Detect which cell encompasses the target text, then output its (x, y) center coordinate. 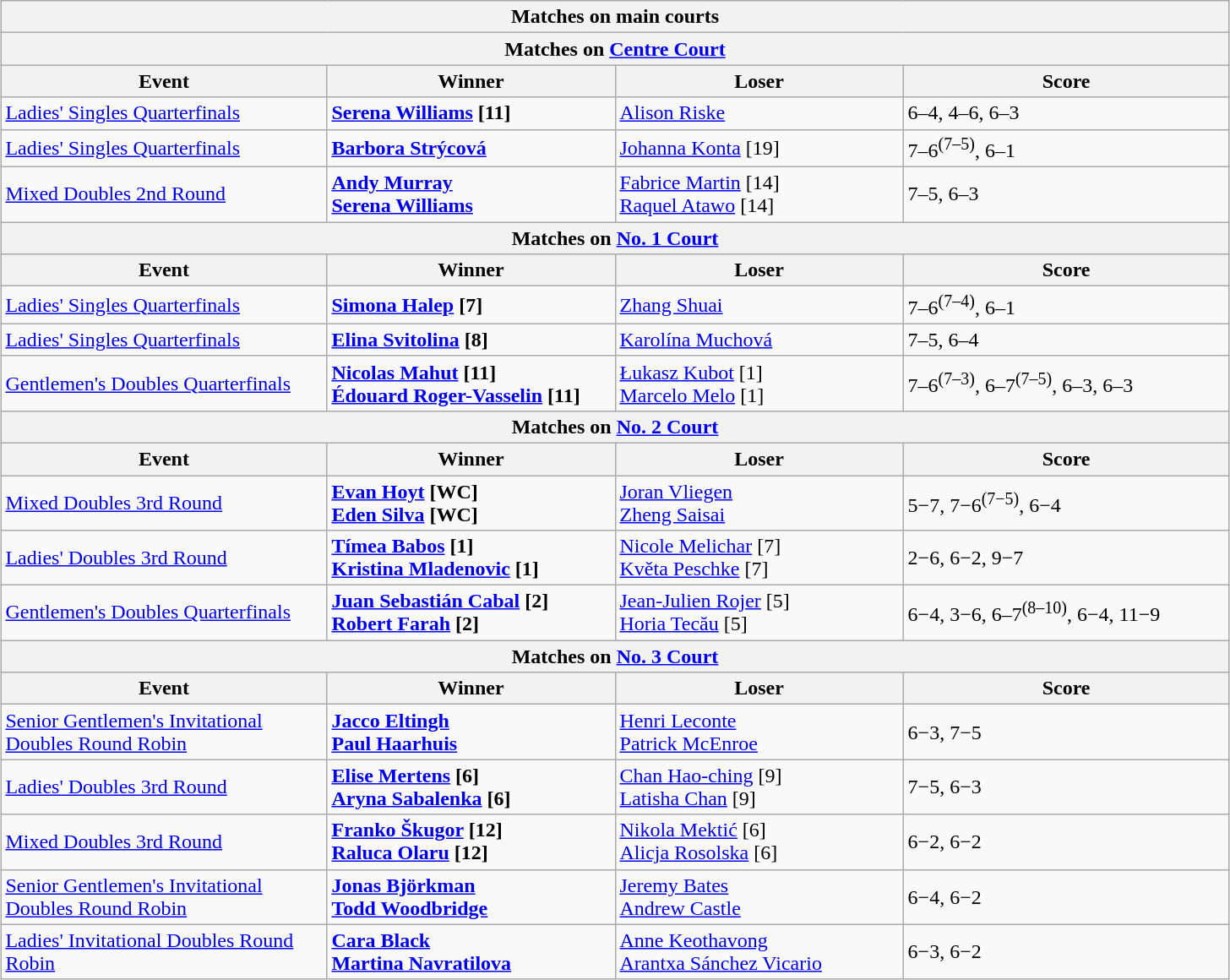
Nikola Mektić [6] Alicja Rosolska [6] (759, 841)
7–5, 6–3 (1066, 194)
Matches on No. 2 Court (615, 427)
Tímea Babos [1] Kristina Mladenovic [1] (471, 558)
Henri Leconte Patrick McEnroe (759, 732)
6–4, 4–6, 6–3 (1066, 113)
6−3, 7−5 (1066, 732)
Matches on Centre Court (615, 49)
Ladies' Invitational Doubles Round Robin (164, 951)
Franko Škugor [12] Raluca Olaru [12] (471, 841)
Jacco Eltingh Paul Haarhuis (471, 732)
Alison Riske (759, 113)
2−6, 6−2, 9−7 (1066, 558)
7–6(7–3), 6–7(7–5), 6–3, 6–3 (1066, 384)
Juan Sebastián Cabal [2] Robert Farah [2] (471, 613)
Jeremy Bates Andrew Castle (759, 897)
Zhang Shuai (759, 306)
Fabrice Martin [14] Raquel Atawo [14] (759, 194)
Nicolas Mahut [11] Édouard Roger-Vasselin [11] (471, 384)
Simona Halep [7] (471, 306)
Cara Black Martina Navratilova (471, 951)
Jean-Julien Rojer [5] Horia Tecău [5] (759, 613)
Matches on main courts (615, 17)
Johanna Konta [19] (759, 149)
7–6(7–4), 6–1 (1066, 306)
6−3, 6−2 (1066, 951)
Barbora Strýcová (471, 149)
Elina Svitolina [8] (471, 340)
Łukasz Kubot [1] Marcelo Melo [1] (759, 384)
Jonas Björkman Todd Woodbridge (471, 897)
Anne Keothavong Arantxa Sánchez Vicario (759, 951)
Nicole Melichar [7] Květa Peschke [7] (759, 558)
7–5, 6–4 (1066, 340)
Elise Mertens [6] Aryna Sabalenka [6] (471, 787)
5−7, 7−6(7−5), 6−4 (1066, 504)
Joran Vliegen Zheng Saisai (759, 504)
Andy Murray Serena Williams (471, 194)
6−2, 6−2 (1066, 841)
Evan Hoyt [WC] Eden Silva [WC] (471, 504)
Matches on No. 1 Court (615, 238)
7–6(7–5), 6–1 (1066, 149)
6−4, 3−6, 6–7(8–10), 6−4, 11−9 (1066, 613)
6−4, 6−2 (1066, 897)
Matches on No. 3 Court (615, 656)
Serena Williams [11] (471, 113)
Mixed Doubles 2nd Round (164, 194)
Karolína Muchová (759, 340)
Chan Hao-ching [9] Latisha Chan [9] (759, 787)
7−5, 6−3 (1066, 787)
